For the text-containing cell, return its midpoint in [X, Y] coordinate format. 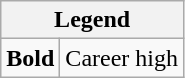
Legend [92, 20]
Bold [30, 58]
Career high [122, 58]
